Provide the (X, Y) coordinate of the cell's center where the given text is located.  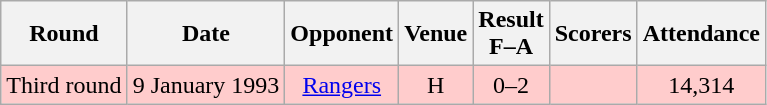
0–2 (511, 85)
Round (64, 34)
H (436, 85)
Third round (64, 85)
Opponent (342, 34)
Attendance (701, 34)
Scorers (593, 34)
Venue (436, 34)
Rangers (342, 85)
14,314 (701, 85)
Date (206, 34)
ResultF–A (511, 34)
9 January 1993 (206, 85)
